Capture the cell that displays the provided text and extract its (x, y) central coordinate. 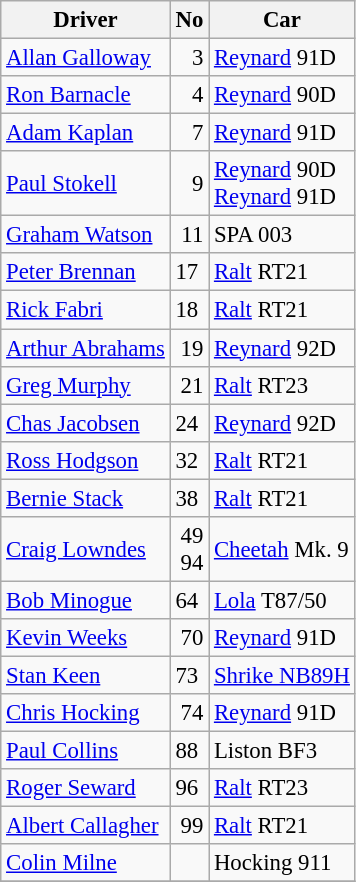
7 (189, 133)
Albert Callagher (86, 826)
64 (189, 600)
70 (189, 638)
Reynard 90D Reynard 91D (282, 184)
9 (189, 184)
Liston BF3 (282, 751)
96 (189, 788)
Paul Collins (86, 751)
Bernie Stack (86, 498)
24 (189, 423)
Allan Galloway (86, 58)
No (189, 20)
4 (189, 95)
Ron Barnacle (86, 95)
74 (189, 713)
73 (189, 675)
3 (189, 58)
Rick Fabri (86, 310)
Chas Jacobsen (86, 423)
SPA 003 (282, 235)
Bob Minogue (86, 600)
Driver (86, 20)
32 (189, 460)
Roger Seward (86, 788)
Graham Watson (86, 235)
Ross Hodgson (86, 460)
Adam Kaplan (86, 133)
Arthur Abrahams (86, 348)
Chris Hocking (86, 713)
Hocking 911 (282, 863)
49 94 (189, 550)
Lola T87/50 (282, 600)
88 (189, 751)
Greg Murphy (86, 385)
11 (189, 235)
Peter Brennan (86, 273)
Cheetah Mk. 9 (282, 550)
Reynard 90D (282, 95)
99 (189, 826)
21 (189, 385)
18 (189, 310)
Paul Stokell (86, 184)
Kevin Weeks (86, 638)
17 (189, 273)
Craig Lowndes (86, 550)
Shrike NB89H (282, 675)
38 (189, 498)
19 (189, 348)
Car (282, 20)
Stan Keen (86, 675)
Colin Milne (86, 863)
